Detect which cell encompasses the target text, then output its [X, Y] center coordinate. 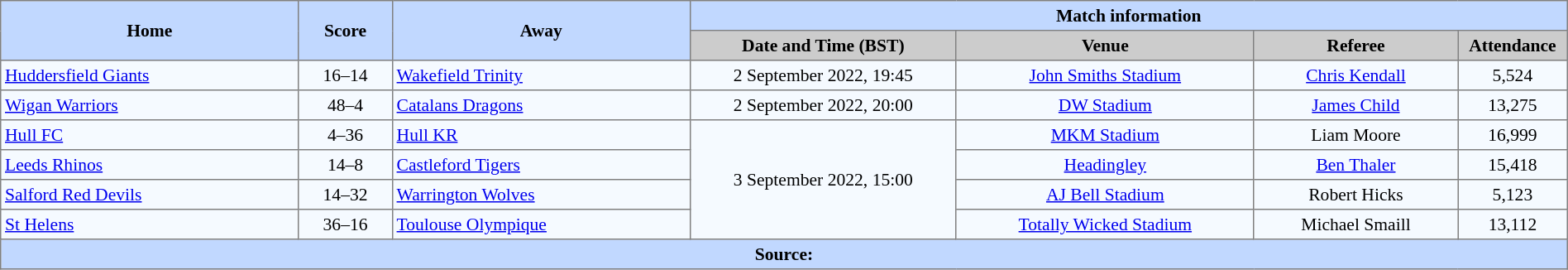
James Child [1355, 105]
Liam Moore [1355, 135]
Warrington Wolves [541, 195]
Castleford Tigers [541, 165]
2 September 2022, 20:00 [823, 105]
Leeds Rhinos [150, 165]
Ben Thaler [1355, 165]
13,112 [1513, 224]
36–16 [346, 224]
Hull KR [541, 135]
Attendance [1513, 46]
AJ Bell Stadium [1105, 195]
Michael Smaill [1355, 224]
Date and Time (BST) [823, 46]
Away [541, 31]
Source: [784, 254]
Huddersfield Giants [150, 75]
3 September 2022, 15:00 [823, 180]
4–36 [346, 135]
5,524 [1513, 75]
Wigan Warriors [150, 105]
DW Stadium [1105, 105]
St Helens [150, 224]
MKM Stadium [1105, 135]
14–8 [346, 165]
13,275 [1513, 105]
Match information [1128, 16]
5,123 [1513, 195]
Wakefield Trinity [541, 75]
16,999 [1513, 135]
16–14 [346, 75]
14–32 [346, 195]
Venue [1105, 46]
Chris Kendall [1355, 75]
Hull FC [150, 135]
2 September 2022, 19:45 [823, 75]
48–4 [346, 105]
Home [150, 31]
John Smiths Stadium [1105, 75]
Totally Wicked Stadium [1105, 224]
Robert Hicks [1355, 195]
Referee [1355, 46]
Toulouse Olympique [541, 224]
Catalans Dragons [541, 105]
Headingley [1105, 165]
Score [346, 31]
Salford Red Devils [150, 195]
15,418 [1513, 165]
